Pinpoint the cell where the given text exists, returning its (X, Y) midpoint coordinate. 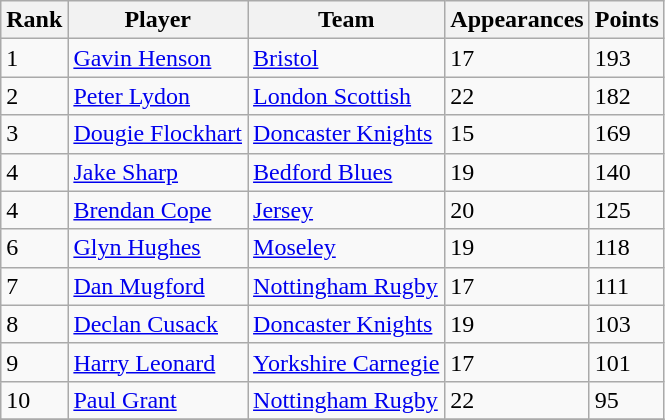
Player (158, 20)
10 (34, 400)
Bedford Blues (346, 172)
Dougie Flockhart (158, 134)
169 (626, 134)
95 (626, 400)
193 (626, 58)
Brendan Cope (158, 210)
140 (626, 172)
9 (34, 362)
182 (626, 96)
111 (626, 286)
118 (626, 248)
Glyn Hughes (158, 248)
Harry Leonard (158, 362)
Moseley (346, 248)
125 (626, 210)
6 (34, 248)
101 (626, 362)
Paul Grant (158, 400)
Yorkshire Carnegie (346, 362)
103 (626, 324)
Peter Lydon (158, 96)
15 (517, 134)
Points (626, 20)
8 (34, 324)
1 (34, 58)
Bristol (346, 58)
2 (34, 96)
3 (34, 134)
20 (517, 210)
7 (34, 286)
Gavin Henson (158, 58)
Dan Mugford (158, 286)
Jersey (346, 210)
Jake Sharp (158, 172)
Appearances (517, 20)
London Scottish (346, 96)
Declan Cusack (158, 324)
Team (346, 20)
Rank (34, 20)
